Find where the given text appears and provide that cell's center as [x, y] coordinate. 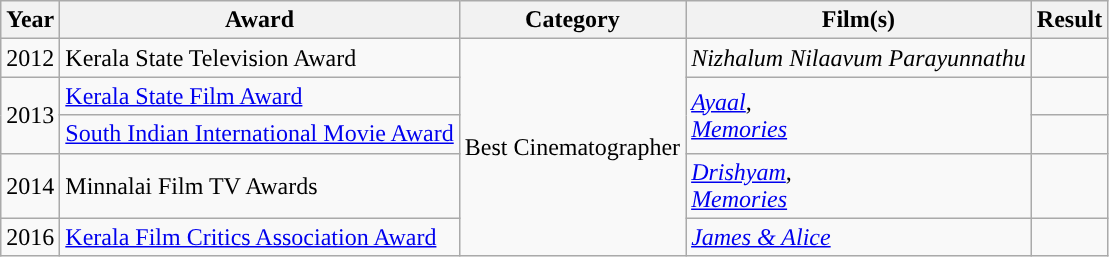
Kerala Film Critics Association Award [260, 237]
Year [30, 20]
Award [260, 20]
Film(s) [859, 20]
Category [572, 20]
South Indian International Movie Award [260, 134]
Kerala State Television Award [260, 58]
James & Alice [859, 237]
2014 [30, 186]
Ayaal,Memories [859, 115]
2016 [30, 237]
Kerala State Film Award [260, 96]
Drishyam,Memories [859, 186]
2013 [30, 115]
Minnalai Film TV Awards [260, 186]
Best Cinematographer [572, 148]
2012 [30, 58]
Result [1069, 20]
Nizhalum Nilaavum Parayunnathu [859, 58]
